Pinpoint the cell where the given text exists, returning its [x, y] midpoint coordinate. 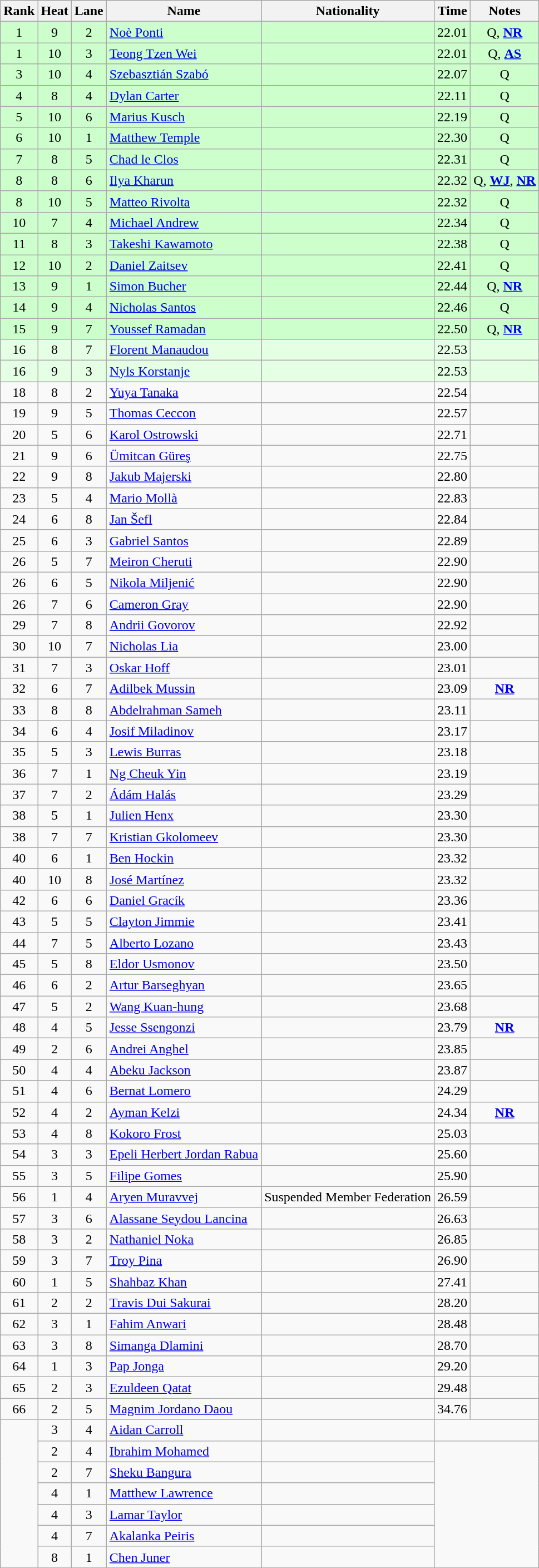
34 [19, 731]
23.43 [453, 943]
64 [19, 1367]
25.60 [453, 1155]
Ezuldeen Qatat [184, 1388]
43 [19, 921]
52 [19, 1112]
Chen Juner [184, 1557]
26.90 [453, 1260]
23.36 [453, 900]
23.11 [453, 710]
24.34 [453, 1112]
11 [19, 244]
Dylan Carter [184, 96]
22.75 [453, 456]
63 [19, 1345]
Ilya Kharun [184, 180]
22.84 [453, 519]
35 [19, 752]
Notes [505, 11]
22.83 [453, 498]
Daniel Gracík [184, 900]
Bernat Lomero [184, 1091]
26.85 [453, 1239]
60 [19, 1281]
57 [19, 1218]
Ng Cheuk Yin [184, 773]
59 [19, 1260]
Kokoro Frost [184, 1133]
47 [19, 1007]
23.65 [453, 985]
28.48 [453, 1324]
45 [19, 964]
36 [19, 773]
62 [19, 1324]
Mario Mollà [184, 498]
Andrei Anghel [184, 1049]
32 [19, 689]
22.38 [453, 244]
22.30 [453, 138]
Filipe Gomes [184, 1176]
13 [19, 287]
Matthew Temple [184, 138]
Kristian Gkolomeev [184, 837]
23.17 [453, 731]
Adilbek Mussin [184, 689]
22.11 [453, 96]
Meiron Cheruti [184, 561]
51 [19, 1091]
21 [19, 456]
Ayman Kelzi [184, 1112]
Artur Barseghyan [184, 985]
24.29 [453, 1091]
54 [19, 1155]
29.20 [453, 1367]
23.18 [453, 752]
23.00 [453, 647]
22.54 [453, 392]
Szebasztián Szabó [184, 75]
55 [19, 1176]
48 [19, 1028]
Aryen Muravvej [184, 1197]
Aidan Carroll [184, 1430]
50 [19, 1070]
Nationality [348, 11]
Matteo Rivolta [184, 201]
22.80 [453, 477]
Gabriel Santos [184, 540]
Noè Ponti [184, 32]
22.07 [453, 75]
Youssef Ramadan [184, 329]
Abdelrahman Sameh [184, 710]
18 [19, 392]
23.85 [453, 1049]
Name [184, 11]
58 [19, 1239]
Q, WJ, NR [505, 180]
Daniel Zaitsev [184, 265]
Suspended Member Federation [348, 1197]
Travis Dui Sakurai [184, 1303]
Rank [19, 11]
26.59 [453, 1197]
Matthew Lawrence [184, 1493]
Nicholas Lia [184, 647]
Florent Manaudou [184, 350]
66 [19, 1409]
Simon Bucher [184, 287]
Magnim Jordano Daou [184, 1409]
23 [19, 498]
Nikola Miljenić [184, 583]
Lewis Burras [184, 752]
23.87 [453, 1070]
Jesse Ssengonzi [184, 1028]
37 [19, 795]
Ümitcan Güreş [184, 456]
Shahbaz Khan [184, 1281]
22.46 [453, 308]
Alberto Lozano [184, 943]
Chad le Clos [184, 159]
Troy Pina [184, 1260]
14 [19, 308]
25 [19, 540]
Sheku Bangura [184, 1472]
31 [19, 668]
42 [19, 900]
23.41 [453, 921]
22.92 [453, 625]
Jakub Majerski [184, 477]
Marius Kusch [184, 117]
Time [453, 11]
23.19 [453, 773]
Josif Miladinov [184, 731]
Andrii Govorov [184, 625]
Nyls Korstanje [184, 371]
15 [19, 329]
23.09 [453, 689]
Epeli Herbert Jordan Rabua [184, 1155]
22.57 [453, 413]
25.90 [453, 1176]
12 [19, 265]
Karol Ostrowski [184, 435]
25.03 [453, 1133]
Alassane Seydou Lancina [184, 1218]
José Martínez [184, 879]
34.76 [453, 1409]
Ibrahim Mohamed [184, 1451]
33 [19, 710]
22.71 [453, 435]
Julien Henx [184, 816]
22.19 [453, 117]
23.01 [453, 668]
Cameron Gray [184, 604]
23.68 [453, 1007]
24 [19, 519]
Abeku Jackson [184, 1070]
Nicholas Santos [184, 308]
Nathaniel Noka [184, 1239]
19 [19, 413]
65 [19, 1388]
Teong Tzen Wei [184, 53]
Pap Jonga [184, 1367]
22.34 [453, 223]
28.70 [453, 1345]
29 [19, 625]
Yuya Tanaka [184, 392]
22.31 [453, 159]
Wang Kuan-hung [184, 1007]
46 [19, 985]
Ben Hockin [184, 858]
28.20 [453, 1303]
22.89 [453, 540]
56 [19, 1197]
Jan Šefl [184, 519]
49 [19, 1049]
Fahim Anwari [184, 1324]
Ádám Halás [184, 795]
23.79 [453, 1028]
Oskar Hoff [184, 668]
Takeshi Kawamoto [184, 244]
Lamar Taylor [184, 1515]
Q, AS [505, 53]
23.29 [453, 795]
Michael Andrew [184, 223]
Akalanka Peiris [184, 1536]
23.50 [453, 964]
Thomas Ceccon [184, 413]
22 [19, 477]
22.50 [453, 329]
Clayton Jimmie [184, 921]
Lane [89, 11]
27.41 [453, 1281]
22.44 [453, 287]
Heat [55, 11]
44 [19, 943]
Eldor Usmonov [184, 964]
26.63 [453, 1218]
22.41 [453, 265]
20 [19, 435]
Simanga Dlamini [184, 1345]
29.48 [453, 1388]
61 [19, 1303]
30 [19, 647]
53 [19, 1133]
